From the cell containing the given text, extract its center point as (x, y) coordinate. 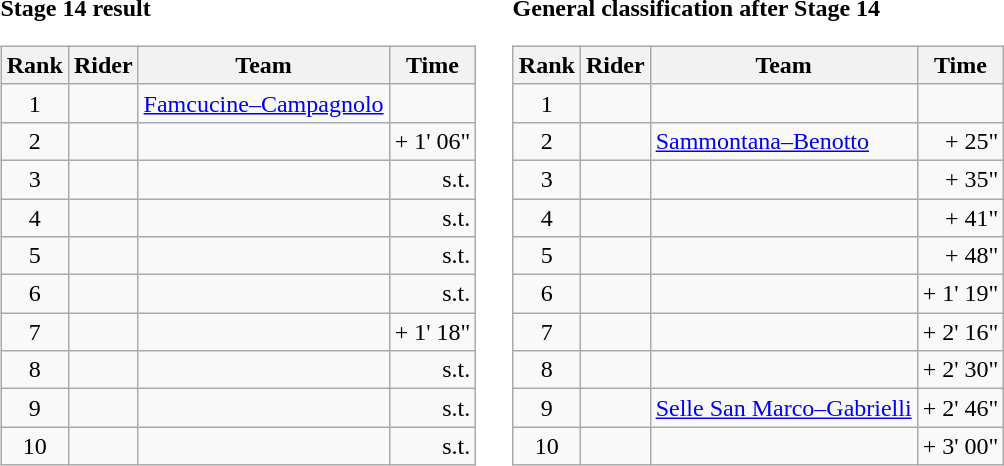
+ 35" (960, 179)
+ 1' 19" (960, 294)
+ 41" (960, 217)
+ 2' 16" (960, 332)
+ 1' 06" (432, 141)
Famcucine–Campagnolo (264, 103)
Sammontana–Benotto (784, 141)
+ 3' 00" (960, 446)
+ 1' 18" (432, 332)
+ 2' 30" (960, 370)
Selle San Marco–Gabrielli (784, 408)
+ 48" (960, 256)
+ 2' 46" (960, 408)
+ 25" (960, 141)
